Provide the (x, y) coordinate of the cell's center where the given text is located.  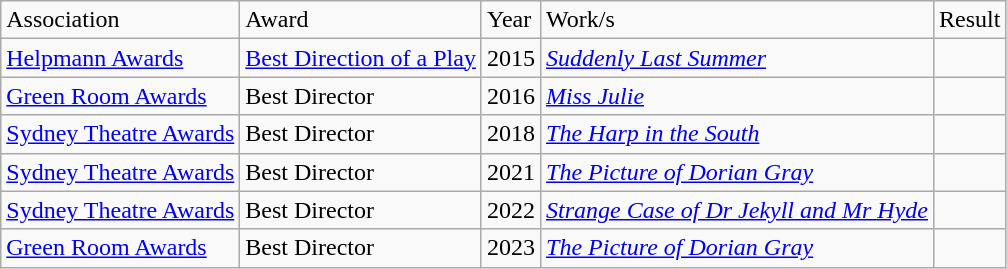
2022 (510, 210)
Work/s (738, 20)
Association (120, 20)
Award (361, 20)
The Harp in the South (738, 134)
2021 (510, 172)
2018 (510, 134)
2016 (510, 96)
Helpmann Awards (120, 58)
2023 (510, 248)
Best Direction of a Play (361, 58)
2015 (510, 58)
Miss Julie (738, 96)
Result (970, 20)
Year (510, 20)
Strange Case of Dr Jekyll and Mr Hyde (738, 210)
Suddenly Last Summer (738, 58)
